Search for the cell housing the specified text and yield its [X, Y] center coordinate. 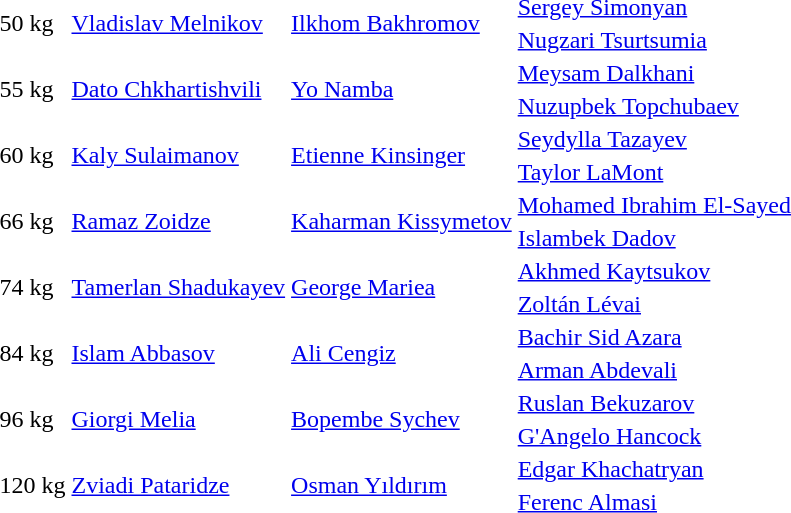
Kaly Sulaimanov [178, 156]
Bopembe Sychev [402, 420]
Ali Cengiz [402, 354]
George Mariea [402, 288]
Giorgi Melia [178, 420]
Etienne Kinsinger [402, 156]
Islam Abbasov [178, 354]
Ramaz Zoidze [178, 222]
Tamerlan Shadukayev [178, 288]
Kaharman Kissymetov [402, 222]
Yo Namba [402, 90]
Dato Chkhartishvili [178, 90]
